Provide the (X, Y) coordinate of the cell's center where the given text is located.  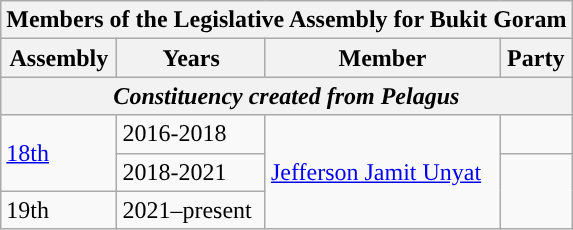
2018-2021 (192, 172)
Years (192, 58)
Member (382, 58)
2021–present (192, 210)
Constituency created from Pelagus (286, 96)
Members of the Legislative Assembly for Bukit Goram (286, 20)
Party (536, 58)
Assembly (59, 58)
18th (59, 153)
2016-2018 (192, 134)
Jefferson Jamit Unyat (382, 172)
19th (59, 210)
